Scan for the cell matching the given text and deliver its [X, Y] coordinate at center. 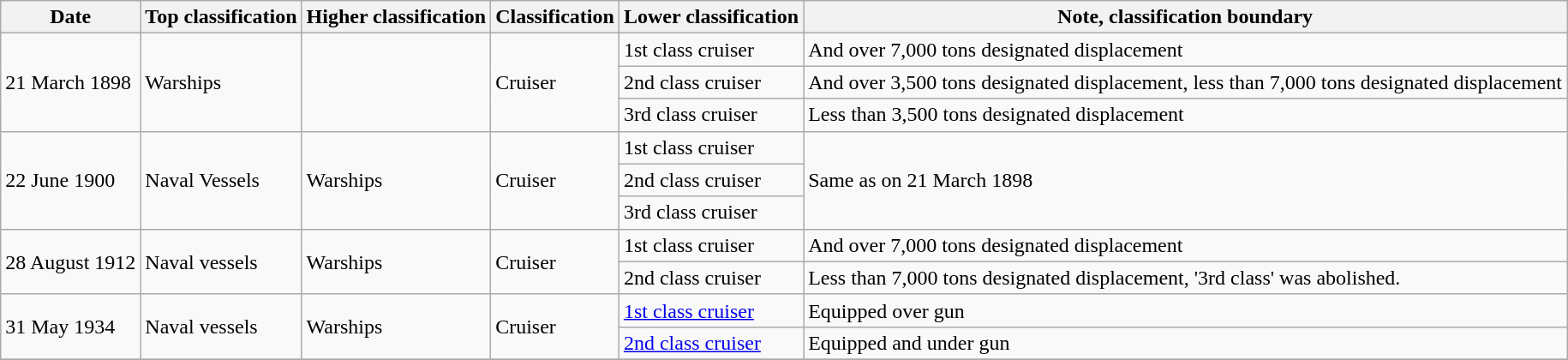
Note, classification boundary [1186, 17]
Less than 3,500 tons designated displacement [1186, 115]
Equipped and under gun [1186, 343]
Top classification [221, 17]
Naval Vessels [221, 180]
Date [70, 17]
31 May 1934 [70, 327]
22 June 1900 [70, 180]
Equipped over gun [1186, 310]
21 March 1898 [70, 82]
And over 3,500 tons designated displacement, less than 7,000 tons designated displacement [1186, 82]
Same as on 21 March 1898 [1186, 180]
28 August 1912 [70, 261]
Lower classification [711, 17]
Higher classification [396, 17]
Less than 7,000 tons designated displacement, '3rd class' was abolished. [1186, 278]
Classification [555, 17]
